Identify which cell holds the provided text, then report its (x, y) central coordinate. 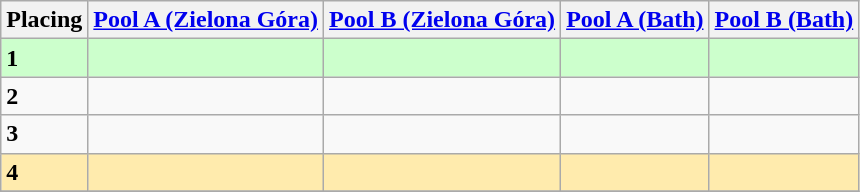
1 (44, 58)
Pool B (Zielona Góra) (442, 20)
Pool A (Bath) (635, 20)
Pool A (Zielona Góra) (206, 20)
Pool B (Bath) (784, 20)
4 (44, 172)
Placing (44, 20)
2 (44, 96)
3 (44, 134)
